Determine the (x, y) coordinate at the center of the cell enclosing the given text.  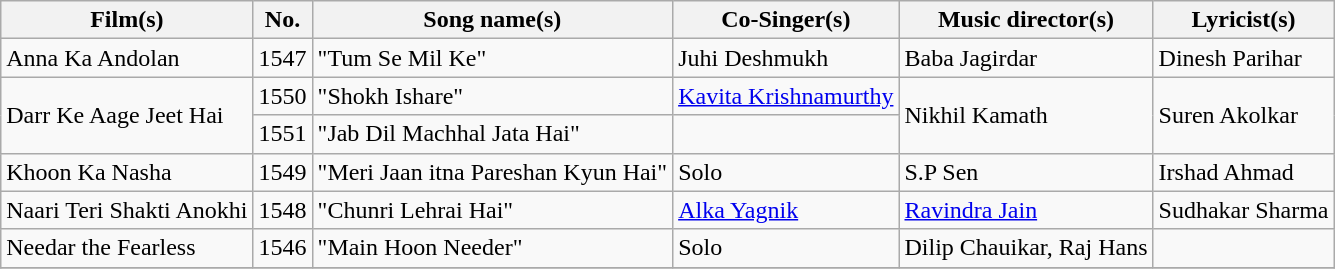
Film(s) (127, 20)
Juhi Deshmukh (786, 58)
1546 (282, 248)
Dinesh Parihar (1244, 58)
Ravindra Jain (1026, 210)
"Shokh Ishare" (492, 96)
Anna Ka Andolan (127, 58)
No. (282, 20)
1548 (282, 210)
"Main Hoon Needer" (492, 248)
Song name(s) (492, 20)
"Chunri Lehrai Hai" (492, 210)
Nikhil Kamath (1026, 115)
Needar the Fearless (127, 248)
Music director(s) (1026, 20)
Alka Yagnik (786, 210)
Suren Akolkar (1244, 115)
Lyricist(s) (1244, 20)
"Meri Jaan itna Pareshan Kyun Hai" (492, 172)
Irshad Ahmad (1244, 172)
1550 (282, 96)
Kavita Krishnamurthy (786, 96)
"Tum Se Mil Ke" (492, 58)
Dilip Chauikar, Raj Hans (1026, 248)
Naari Teri Shakti Anokhi (127, 210)
1549 (282, 172)
Sudhakar Sharma (1244, 210)
"Jab Dil Machhal Jata Hai" (492, 134)
Darr Ke Aage Jeet Hai (127, 115)
1547 (282, 58)
Baba Jagirdar (1026, 58)
Co-Singer(s) (786, 20)
Khoon Ka Nasha (127, 172)
S.P Sen (1026, 172)
1551 (282, 134)
